Locate the cell with the specified text and output its (x, y) center coordinate. 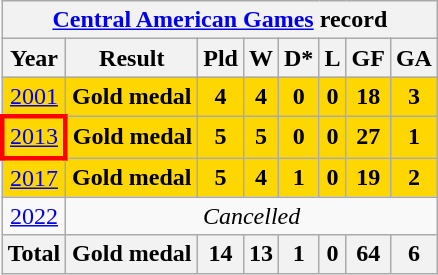
Cancelled (252, 216)
GA (414, 58)
Result (132, 58)
2013 (34, 136)
19 (368, 178)
3 (414, 97)
D* (299, 58)
Central American Games record (220, 20)
6 (414, 254)
2017 (34, 178)
2022 (34, 216)
L (332, 58)
2001 (34, 97)
14 (221, 254)
Year (34, 58)
27 (368, 136)
GF (368, 58)
W (260, 58)
Pld (221, 58)
Total (34, 254)
64 (368, 254)
13 (260, 254)
18 (368, 97)
2 (414, 178)
